Return (X, Y) of the center of cell containing provided text 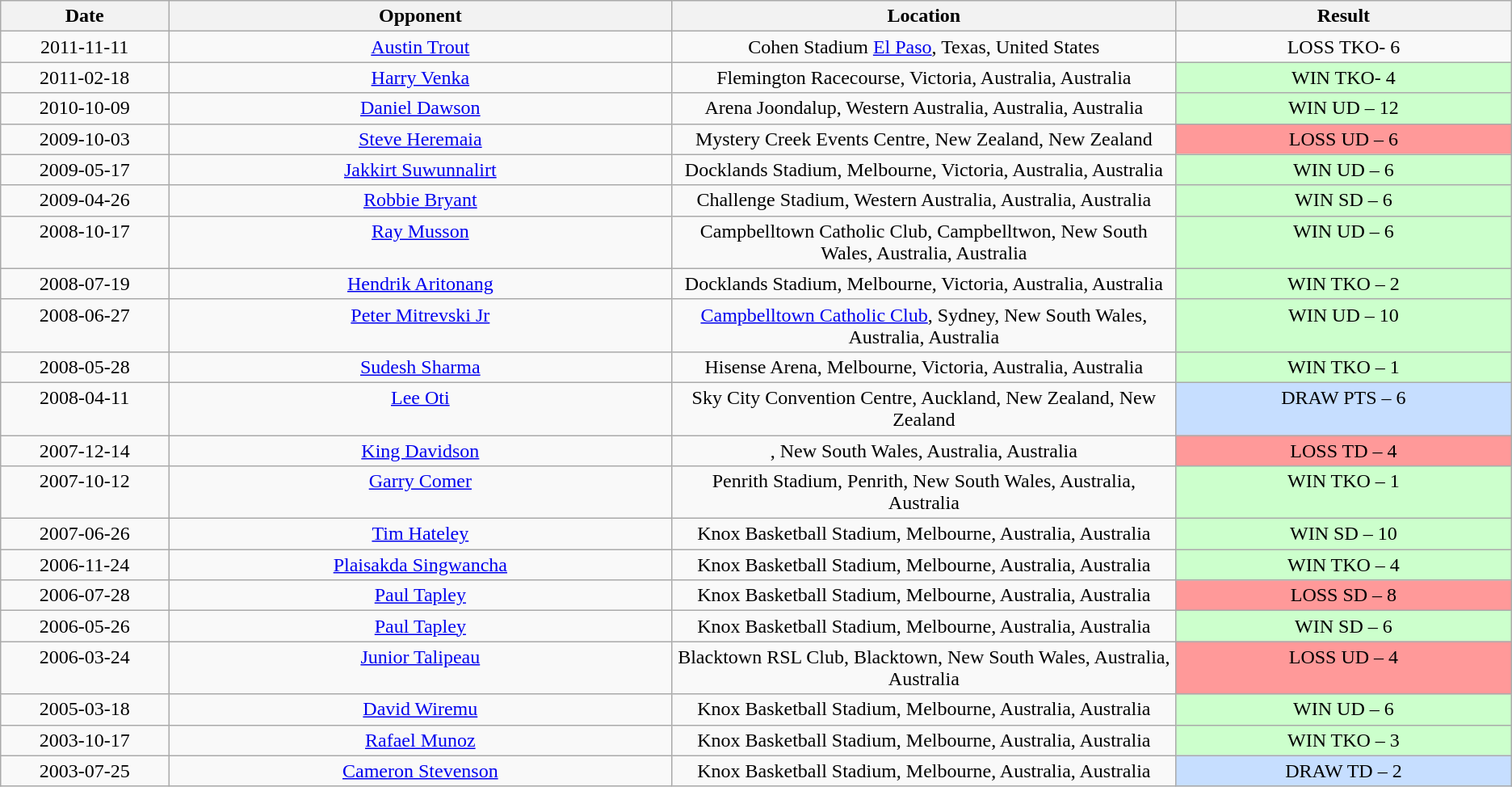
Garry Comer (421, 493)
Sudesh Sharma (421, 367)
Hendrik Aritonang (421, 284)
WIN TKO – 4 (1344, 565)
Junior Talipeau (421, 667)
Cameron Stevenson (421, 771)
Flemington Racecourse, Victoria, Australia, Australia (924, 78)
Result (1344, 16)
DRAW PTS – 6 (1344, 409)
2008-10-17 (85, 242)
WIN UD – 10 (1344, 325)
2011-02-18 (85, 78)
2003-07-25 (85, 771)
Penrith Stadium, Penrith, New South Wales, Australia, Australia (924, 493)
2009-04-26 (85, 200)
2005-03-18 (85, 709)
Cohen Stadium El Paso, Texas, United States (924, 47)
Tim Hateley (421, 534)
LOSS SD – 8 (1344, 596)
Challenge Stadium, Western Australia, Australia, Australia (924, 200)
Robbie Bryant (421, 200)
2008-05-28 (85, 367)
Mystery Creek Events Centre, New Zealand, New Zealand (924, 139)
Blacktown RSL Club, Blacktown, New South Wales, Australia, Australia (924, 667)
Daniel Dawson (421, 108)
Plaisakda Singwancha (421, 565)
Steve Heremaia (421, 139)
Date (85, 16)
WIN TKO – 3 (1344, 740)
2010-10-09 (85, 108)
Rafael Munoz (421, 740)
LOSS TKO- 6 (1344, 47)
2006-03-24 (85, 667)
, New South Wales, Australia, Australia (924, 450)
Sky City Convention Centre, Auckland, New Zealand, New Zealand (924, 409)
Opponent (421, 16)
2007-10-12 (85, 493)
2007-06-26 (85, 534)
Jakkirt Suwunnalirt (421, 170)
WIN SD – 10 (1344, 534)
Campbelltown Catholic Club, Sydney, New South Wales, Australia, Australia (924, 325)
King Davidson (421, 450)
2008-07-19 (85, 284)
David Wiremu (421, 709)
Hisense Arena, Melbourne, Victoria, Australia, Australia (924, 367)
2006-05-26 (85, 626)
2011-11-11 (85, 47)
WIN TKO – 2 (1344, 284)
WIN TKO- 4 (1344, 78)
2003-10-17 (85, 740)
Ray Musson (421, 242)
Arena Joondalup, Western Australia, Australia, Australia (924, 108)
2009-05-17 (85, 170)
2006-07-28 (85, 596)
LOSS UD – 6 (1344, 139)
LOSS UD – 4 (1344, 667)
Location (924, 16)
Lee Oti (421, 409)
DRAW TD – 2 (1344, 771)
2009-10-03 (85, 139)
Harry Venka (421, 78)
Campbelltown Catholic Club, Campbelltwon, New South Wales, Australia, Australia (924, 242)
LOSS TD – 4 (1344, 450)
2007-12-14 (85, 450)
Peter Mitrevski Jr (421, 325)
2006-11-24 (85, 565)
2008-06-27 (85, 325)
Austin Trout (421, 47)
WIN UD – 12 (1344, 108)
2008-04-11 (85, 409)
